Find where the given text appears and provide that cell's center as [X, Y] coordinate. 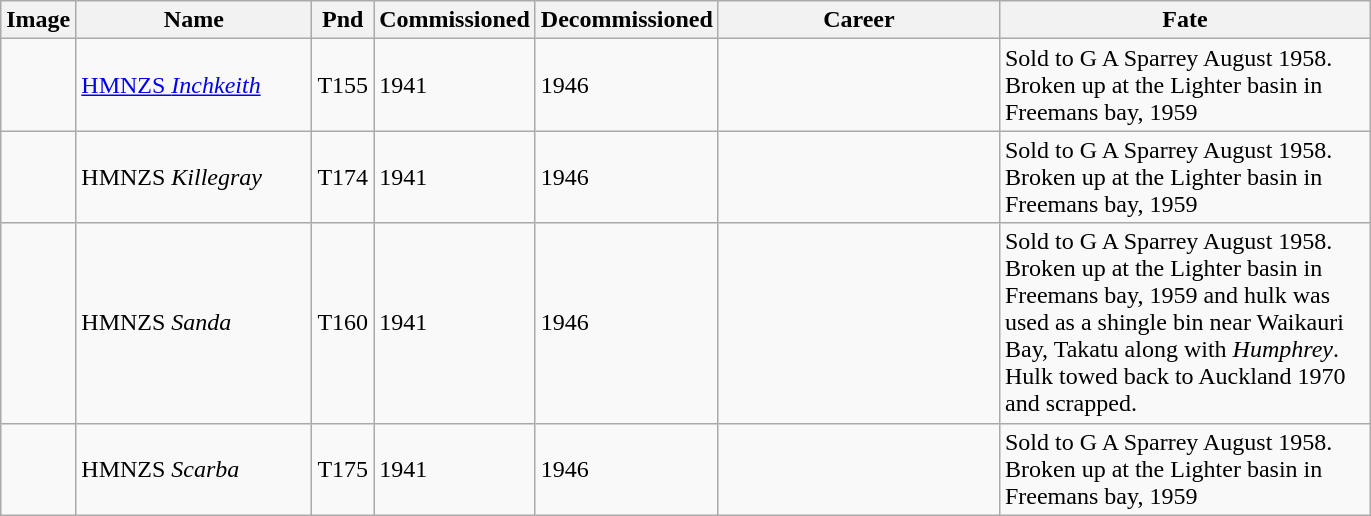
Decommissioned [626, 20]
T174 [343, 177]
T155 [343, 85]
Pnd [343, 20]
Career [858, 20]
HMNZS Killegray [194, 177]
Commissioned [455, 20]
T160 [343, 323]
Name [194, 20]
HMNZS Inchkeith [194, 85]
Fate [1184, 20]
Image [38, 20]
T175 [343, 469]
HMNZS Sanda [194, 323]
HMNZS Scarba [194, 469]
